Capture the cell that displays the provided text and extract its (X, Y) central coordinate. 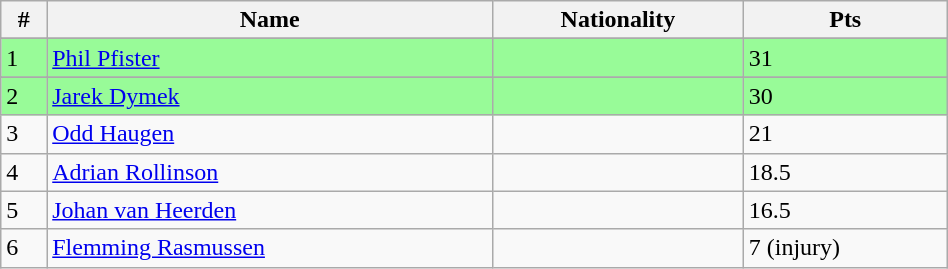
31 (845, 58)
21 (845, 134)
Johan van Heerden (270, 210)
2 (24, 96)
5 (24, 210)
30 (845, 96)
Jarek Dymek (270, 96)
# (24, 20)
16.5 (845, 210)
1 (24, 58)
4 (24, 172)
Flemming Rasmussen (270, 248)
7 (injury) (845, 248)
Adrian Rollinson (270, 172)
3 (24, 134)
Pts (845, 20)
Phil Pfister (270, 58)
Name (270, 20)
Nationality (618, 20)
6 (24, 248)
18.5 (845, 172)
Odd Haugen (270, 134)
